Provide the (X, Y) coordinate of the cell's center where the given text is located.  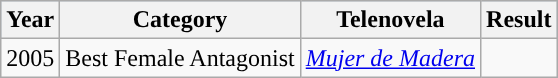
Category (180, 20)
2005 (30, 58)
Mujer de Madera (390, 58)
Result (519, 20)
Year (30, 20)
Best Female Antagonist (180, 58)
Telenovela (390, 20)
